Return (x, y) of the center of cell containing provided text 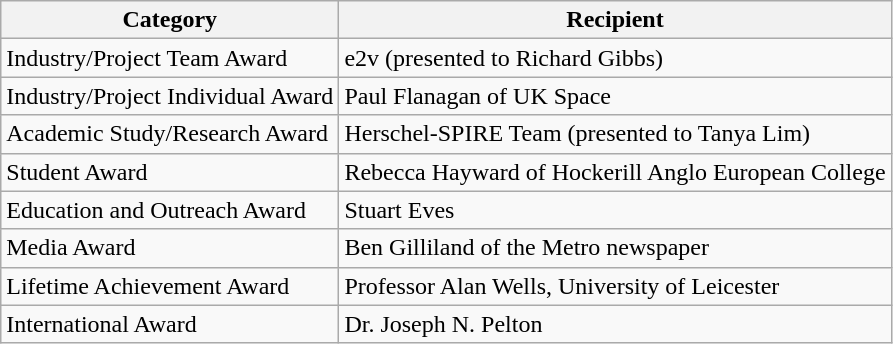
Industry/Project Individual Award (170, 96)
Ben Gilliland of the Metro newspaper (615, 248)
Industry/Project Team Award (170, 58)
Professor Alan Wells, University of Leicester (615, 286)
Stuart Eves (615, 210)
Student Award (170, 172)
International Award (170, 324)
Media Award (170, 248)
Academic Study/Research Award (170, 134)
Recipient (615, 20)
Education and Outreach Award (170, 210)
Lifetime Achievement Award (170, 286)
Paul Flanagan of UK Space (615, 96)
Rebecca Hayward of Hockerill Anglo European College (615, 172)
Dr. Joseph N. Pelton (615, 324)
e2v (presented to Richard Gibbs) (615, 58)
Herschel-SPIRE Team (presented to Tanya Lim) (615, 134)
Category (170, 20)
